Determine the [x, y] coordinate at the center of the cell enclosing the given text.  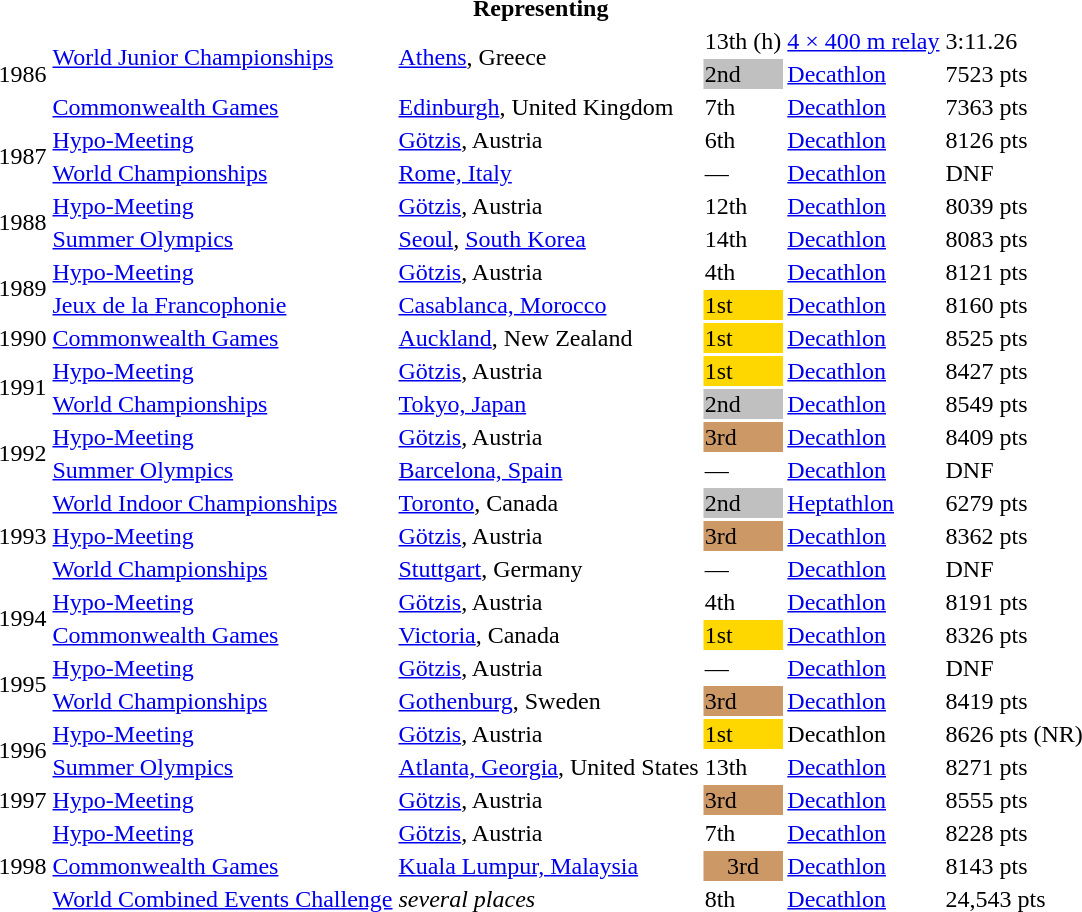
14th [743, 239]
Tokyo, Japan [548, 404]
Edinburgh, United Kingdom [548, 107]
Victoria, Canada [548, 635]
Toronto, Canada [548, 503]
World Junior Championships [222, 58]
Athens, Greece [548, 58]
12th [743, 206]
6th [743, 140]
Heptathlon [864, 503]
World Indoor Championships [222, 503]
Seoul, South Korea [548, 239]
Barcelona, Spain [548, 470]
Gothenburg, Sweden [548, 701]
Rome, Italy [548, 173]
Kuala Lumpur, Malaysia [548, 866]
Casablanca, Morocco [548, 305]
Jeux de la Francophonie [222, 305]
4 × 400 m relay [864, 41]
Atlanta, Georgia, United States [548, 767]
Stuttgart, Germany [548, 569]
13th [743, 767]
13th (h) [743, 41]
Auckland, New Zealand [548, 338]
